Locate the cell with the specified text and output its [X, Y] center coordinate. 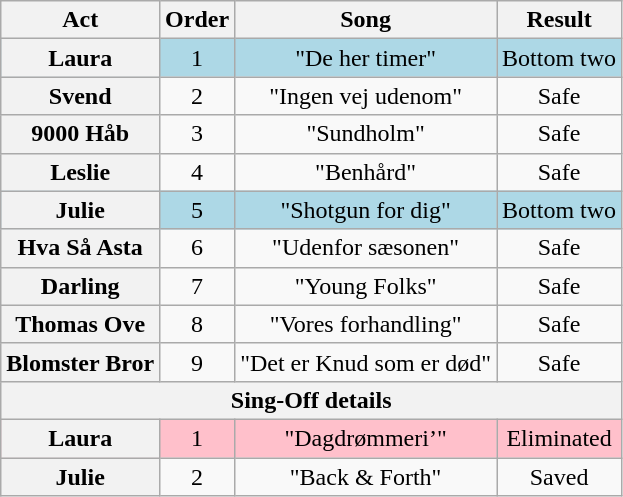
Saved [560, 477]
7 [198, 286]
Song [366, 20]
"Young Folks" [366, 286]
3 [198, 134]
Thomas Ove [80, 324]
"Dagdrømmeri’" [366, 438]
5 [198, 210]
"Benhård" [366, 172]
Result [560, 20]
4 [198, 172]
Eliminated [560, 438]
"Sundholm" [366, 134]
Order [198, 20]
Hva Så Asta [80, 248]
9000 Håb [80, 134]
9 [198, 362]
Darling [80, 286]
Leslie [80, 172]
"Back & Forth" [366, 477]
Blomster Bror [80, 362]
"Shotgun for dig" [366, 210]
"Vores forhandling" [366, 324]
"Udenfor sæsonen" [366, 248]
Act [80, 20]
8 [198, 324]
"Det er Knud som er død" [366, 362]
Sing-Off details [312, 400]
Svend [80, 96]
6 [198, 248]
"De her timer" [366, 58]
"Ingen vej udenom" [366, 96]
